Return (x, y) of the center of cell containing provided text 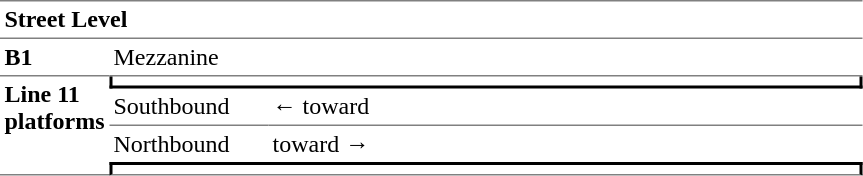
Northbound (188, 144)
← toward (565, 107)
Southbound (188, 107)
B1 (54, 58)
Mezzanine (486, 58)
Line 11 platforms (54, 126)
Street Level (431, 20)
toward → (565, 144)
